Locate the cell with the specified text and output its [X, Y] center coordinate. 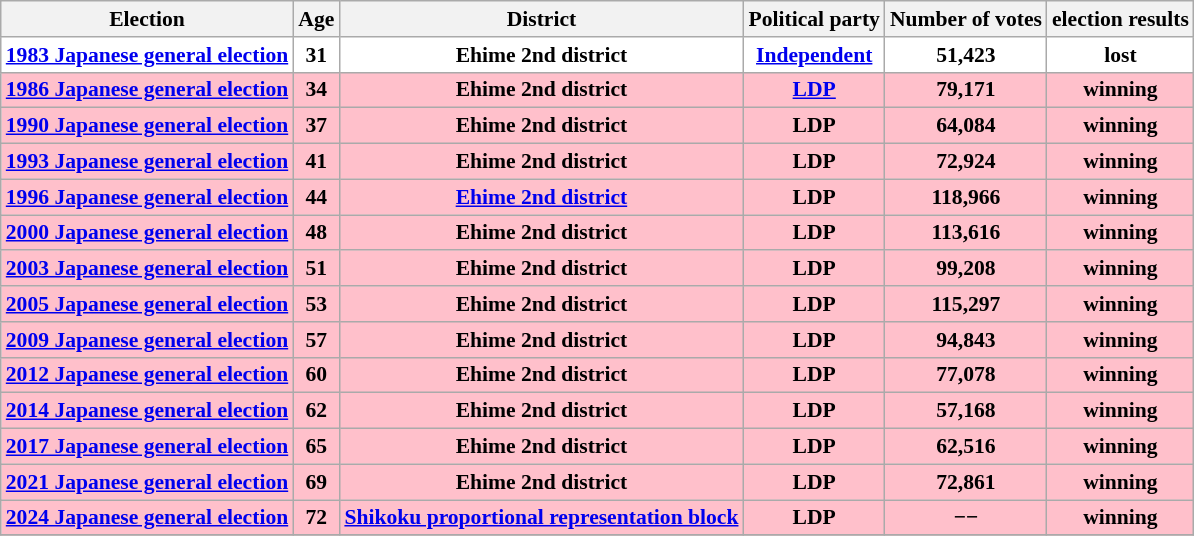
31 [316, 55]
1986 Japanese general election [147, 90]
57,168 [966, 411]
118,966 [966, 197]
2003 Japanese general election [147, 269]
72 [316, 518]
65 [316, 447]
72,924 [966, 162]
62 [316, 411]
77,078 [966, 375]
2012 Japanese general election [147, 375]
53 [316, 304]
113,616 [966, 233]
Number of votes [966, 19]
−− [966, 518]
1983 Japanese general election [147, 55]
lost [1120, 55]
37 [316, 126]
57 [316, 340]
51 [316, 269]
Election [147, 19]
Independent [814, 55]
2014 Japanese general election [147, 411]
1990 Japanese general election [147, 126]
election results [1120, 19]
2024 Japanese general election [147, 518]
115,297 [966, 304]
69 [316, 482]
34 [316, 90]
44 [316, 197]
Age [316, 19]
2005 Japanese general election [147, 304]
Political party [814, 19]
Shikoku proportional representation block [541, 518]
41 [316, 162]
48 [316, 233]
2017 Japanese general election [147, 447]
1996 Japanese general election [147, 197]
94,843 [966, 340]
79,171 [966, 90]
64,084 [966, 126]
72,861 [966, 482]
District [541, 19]
1993 Japanese general election [147, 162]
2000 Japanese general election [147, 233]
2009 Japanese general election [147, 340]
60 [316, 375]
62,516 [966, 447]
2021 Japanese general election [147, 482]
51,423 [966, 55]
99,208 [966, 269]
